Identify which cell holds the provided text, then report its [X, Y] central coordinate. 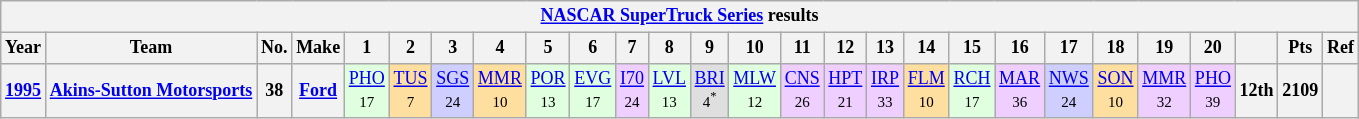
EVG17 [593, 90]
6 [593, 48]
15 [972, 48]
38 [274, 90]
I7024 [632, 90]
7 [632, 48]
10 [754, 48]
4 [500, 48]
Ref [1341, 48]
NASCAR SuperTruck Series results [680, 16]
16 [1020, 48]
BRI4* [710, 90]
CNS26 [802, 90]
5 [548, 48]
LVL13 [669, 90]
20 [1214, 48]
8 [669, 48]
3 [453, 48]
SON10 [1116, 90]
Akins-Sutton Motorsports [150, 90]
MLW12 [754, 90]
MMR10 [500, 90]
NWS24 [1068, 90]
FLM10 [926, 90]
12th [1256, 90]
HPT21 [846, 90]
1 [366, 48]
2 [410, 48]
RCH17 [972, 90]
18 [1116, 48]
SGS24 [453, 90]
9 [710, 48]
Ford [318, 90]
TUS7 [410, 90]
17 [1068, 48]
PHO39 [1214, 90]
IRP33 [886, 90]
11 [802, 48]
MAR36 [1020, 90]
19 [1164, 48]
1995 [24, 90]
No. [274, 48]
Year [24, 48]
Pts [1300, 48]
13 [886, 48]
14 [926, 48]
Team [150, 48]
Make [318, 48]
PHO17 [366, 90]
POR13 [548, 90]
MMR32 [1164, 90]
12 [846, 48]
2109 [1300, 90]
